Provide the (X, Y) coordinate of the cell's center where the given text is located.  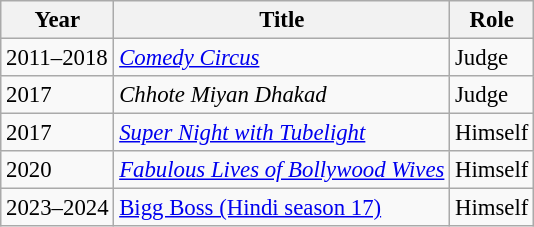
Comedy Circus (282, 58)
Title (282, 20)
Chhote Miyan Dhakad (282, 95)
Year (58, 20)
2020 (58, 170)
Super Night with Tubelight (282, 133)
Fabulous Lives of Bollywood Wives (282, 170)
2023–2024 (58, 208)
Bigg Boss (Hindi season 17) (282, 208)
Role (492, 20)
2011–2018 (58, 58)
